Detect which cell encompasses the target text, then output its [x, y] center coordinate. 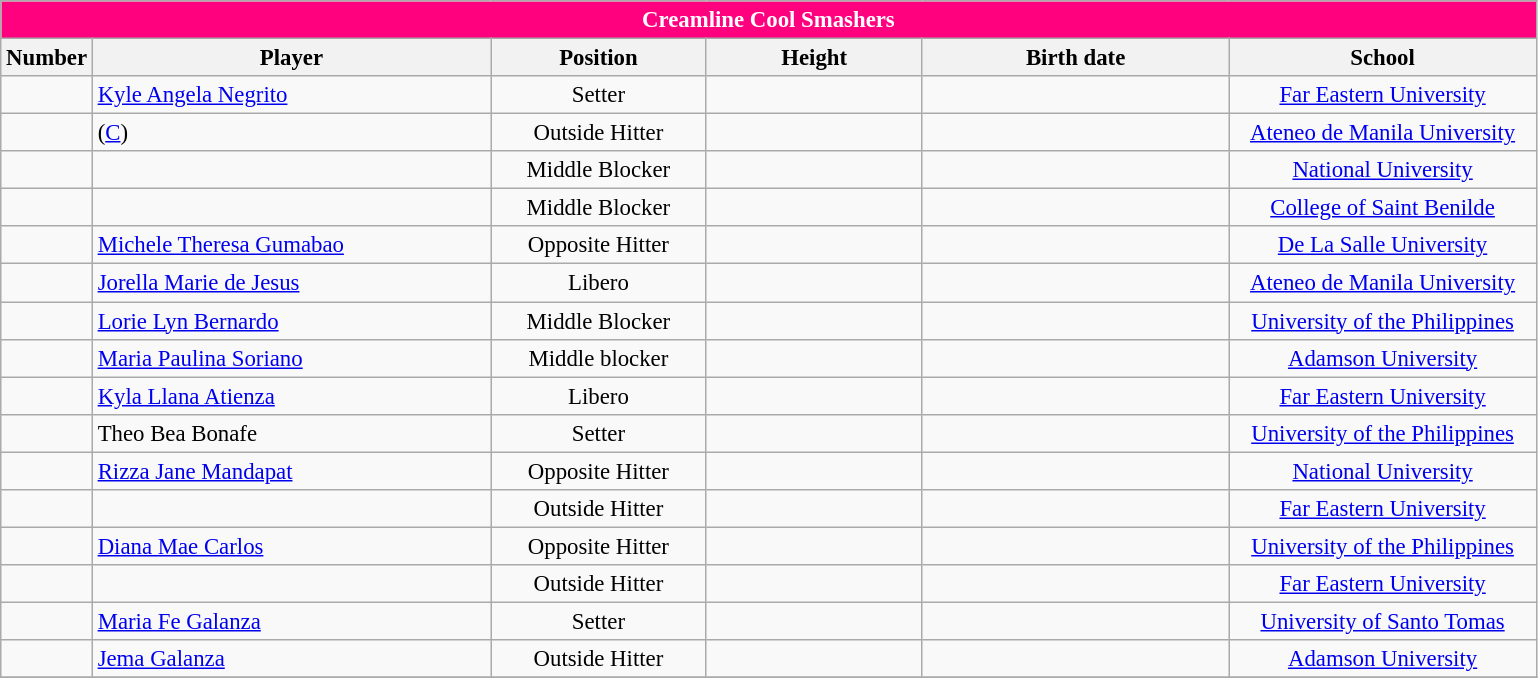
Maria Paulina Soriano [291, 358]
Lorie Lyn Bernardo [291, 321]
Jorella Marie de Jesus [291, 283]
Player [291, 58]
Diana Mae Carlos [291, 546]
Birth date [1076, 58]
Theo Bea Bonafe [291, 433]
Maria Fe Galanza [291, 621]
Position [599, 58]
Height [814, 58]
College of Saint Benilde [1382, 208]
Kyla Llana Atienza [291, 396]
Jema Galanza [291, 659]
Creamline Cool Smashers [768, 20]
De La Salle University [1382, 245]
Number [47, 58]
Middle blocker [599, 358]
University of Santo Tomas [1382, 621]
Kyle Angela Negrito [291, 95]
(C) [291, 133]
School [1382, 58]
Michele Theresa Gumabao [291, 245]
Rizza Jane Mandapat [291, 471]
